Output the (X, Y) coordinate of the center of the cell containing the given text.  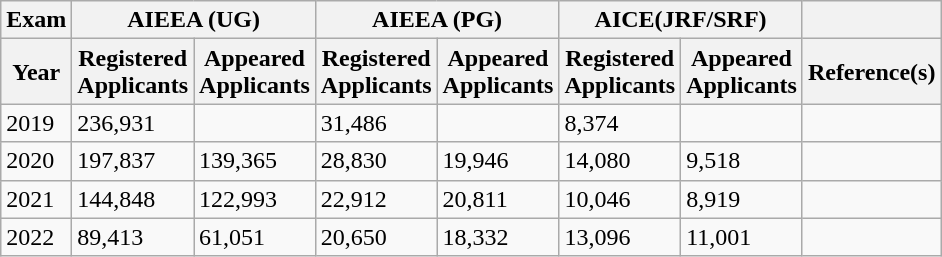
10,046 (620, 199)
8,919 (742, 199)
61,051 (255, 237)
28,830 (376, 161)
31,486 (376, 123)
AICE(JRF/SRF) (681, 20)
2020 (36, 161)
Reference(s) (872, 72)
139,365 (255, 161)
18,332 (498, 237)
2019 (36, 123)
122,993 (255, 199)
14,080 (620, 161)
20,811 (498, 199)
Year (36, 72)
8,374 (620, 123)
13,096 (620, 237)
AIEEA (PG) (437, 20)
22,912 (376, 199)
AIEEA (UG) (194, 20)
11,001 (742, 237)
2022 (36, 237)
89,413 (133, 237)
Exam (36, 20)
2021 (36, 199)
20,650 (376, 237)
19,946 (498, 161)
9,518 (742, 161)
236,931 (133, 123)
144,848 (133, 199)
197,837 (133, 161)
